Output the (X, Y) coordinate of the center of the cell containing the given text.  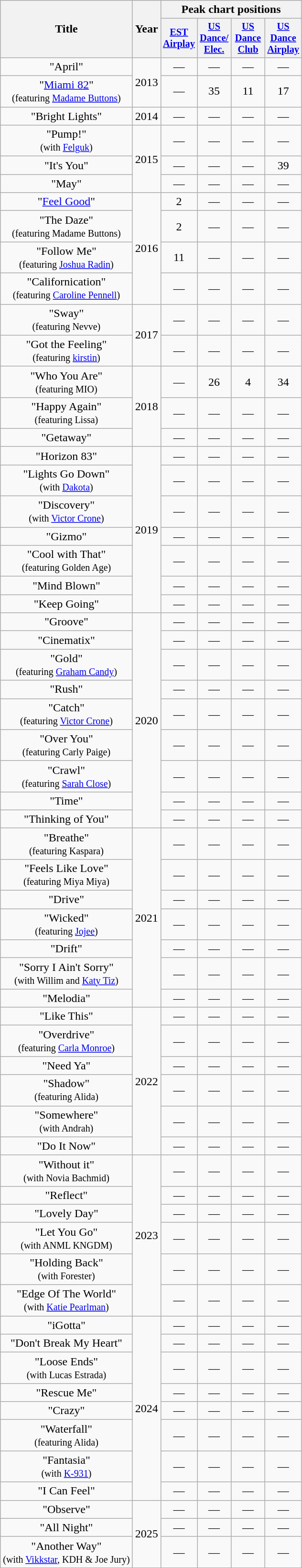
"Another Way"(with Vikkstar, KDH & Joe Jury) (66, 1552)
"Discovery" (with Victor Crone) (66, 512)
"Like This" (66, 1016)
"Horizon 83" (66, 456)
USDanceAirplay (283, 38)
"Miami 82" (featuring Madame Buttons) (66, 92)
"Shadow" (featuring Alida) (66, 1090)
"Crawl" (featuring Sarah Close) (66, 776)
"Wicked" (featuring Jojee) (66, 925)
"Who You Are" (featuring MIO) (66, 381)
"I Can Feel" (66, 1491)
"Lovely Day" (66, 1213)
"Bright Lights" (66, 116)
34 (283, 381)
"Time" (66, 801)
"Rescue Me" (66, 1393)
"Waterfall"(featuring Alida) (66, 1435)
2019 (146, 530)
"Melodia" (66, 998)
"Edge Of The World"(with Katie Pearlman) (66, 1300)
"Happy Again" (featuring Lissa) (66, 413)
"Drive" (66, 900)
"Drift" (66, 949)
2013 (146, 82)
"Californication" (featuring Caroline Pennell) (66, 289)
"Sorry I Ain't Sorry" (with Willim and Katy Tiz) (66, 973)
Year (146, 29)
"Lights Go Down" (with Dakota) (66, 480)
"Rush" (66, 689)
2018 (146, 406)
"Don't Break My Heart" (66, 1343)
"Gizmo" (66, 536)
2020 (146, 721)
"Feels Like Love"(featuring Miya Miya) (66, 875)
2017 (146, 335)
"Crazy" (66, 1411)
"Breathe" (featuring Kaspara) (66, 843)
"Gold" (featuring Graham Candy) (66, 664)
"Feel Good" (66, 202)
"Loose Ends"(with Lucas Estrada) (66, 1368)
"Sway" (featuring Nevve) (66, 319)
4 (248, 381)
"Over You" (featuring Carly Paige) (66, 745)
2022 (146, 1081)
"Mind Blown" (66, 586)
"Follow Me" (featuring Joshua Radin) (66, 257)
"All Night" (66, 1527)
"It's You" (66, 165)
2023 (146, 1235)
2014 (146, 116)
2016 (146, 249)
26 (214, 381)
17 (283, 92)
ESTAirplay (179, 38)
2021 (146, 917)
"Do It Now" (66, 1146)
"Got the Feeling" (featuring kirstin) (66, 351)
"Fantasia"(with K-931) (66, 1467)
USDanceClub (248, 38)
"Overdrive"(featuring Carla Monroe) (66, 1041)
"Cool with That"(featuring Golden Age) (66, 561)
"April" (66, 66)
"Without it" (with Novia Bachmid) (66, 1170)
39 (283, 165)
"Need Ya" (66, 1066)
Peak chart positions (231, 10)
USDance/Elec. (214, 38)
"Cinematix" (66, 640)
"Thinking of You" (66, 819)
"Pump!" (with Felguk) (66, 141)
Title (66, 29)
2024 (146, 1408)
35 (214, 92)
"Reflect" (66, 1195)
"May" (66, 184)
"iGotta" (66, 1325)
"Let You Go"(with ANML KNGDM) (66, 1238)
"Groove" (66, 622)
"Somewhere" (with Andrah) (66, 1122)
"Holding Back"(with Forester) (66, 1269)
"Catch" (featuring Victor Crone) (66, 714)
"Observe" (66, 1509)
2025 (146, 1534)
"The Daze" (featuring Madame Buttons) (66, 227)
"Getaway" (66, 437)
"Keep Going" (66, 604)
2015 (146, 159)
